Return (x, y) of the center of cell containing provided text 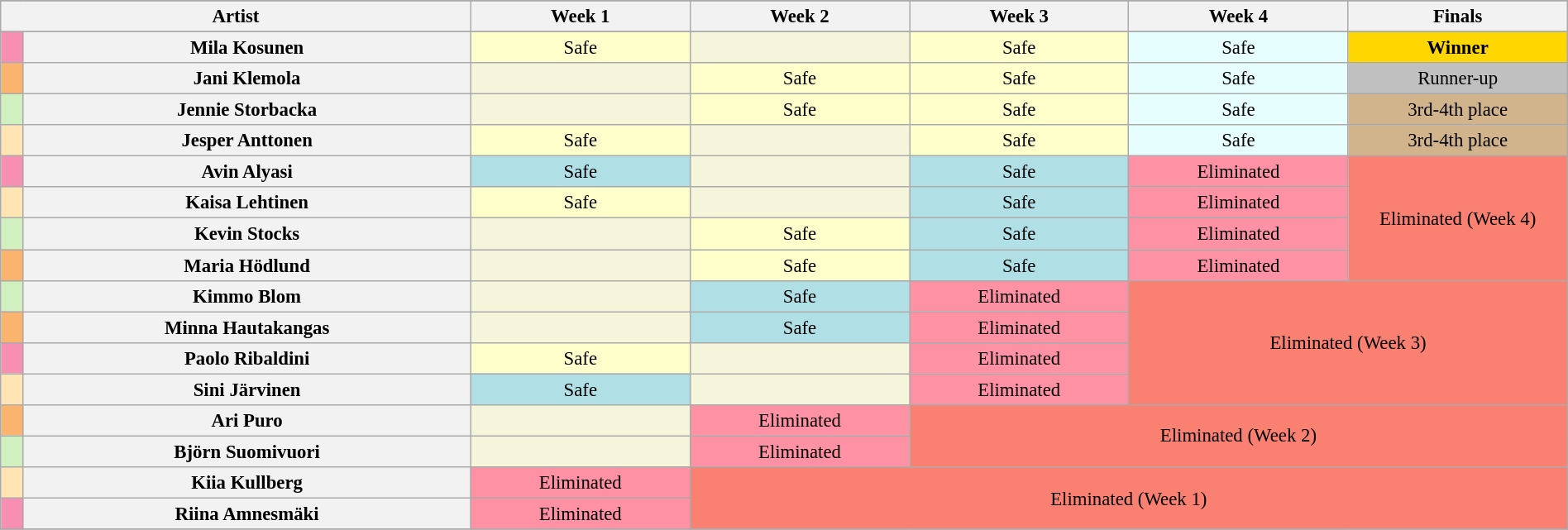
Week 3 (1019, 17)
Eliminated (Week 4) (1457, 218)
Jani Klemola (246, 79)
Sini Järvinen (246, 389)
Minna Hautakangas (246, 327)
Kiia Kullberg (246, 483)
Artist (236, 17)
Runner-up (1457, 79)
Week 4 (1239, 17)
Winner (1457, 48)
Eliminated (Week 3) (1348, 342)
Week 2 (799, 17)
Mila Kosunen (246, 48)
Björn Suomivuori (246, 451)
Riina Amnesmäki (246, 513)
Jennie Storbacka (246, 110)
Kimmo Blom (246, 296)
Jesper Anttonen (246, 141)
Kevin Stocks (246, 234)
Eliminated (Week 2) (1239, 437)
Avin Alyasi (246, 172)
Week 1 (581, 17)
Ari Puro (246, 421)
Finals (1457, 17)
Maria Hödlund (246, 265)
Kaisa Lehtinen (246, 203)
Paolo Ribaldini (246, 358)
Eliminated (Week 1) (1128, 498)
